Extract the [X, Y] coordinate from the center of the cell holding the provided text.  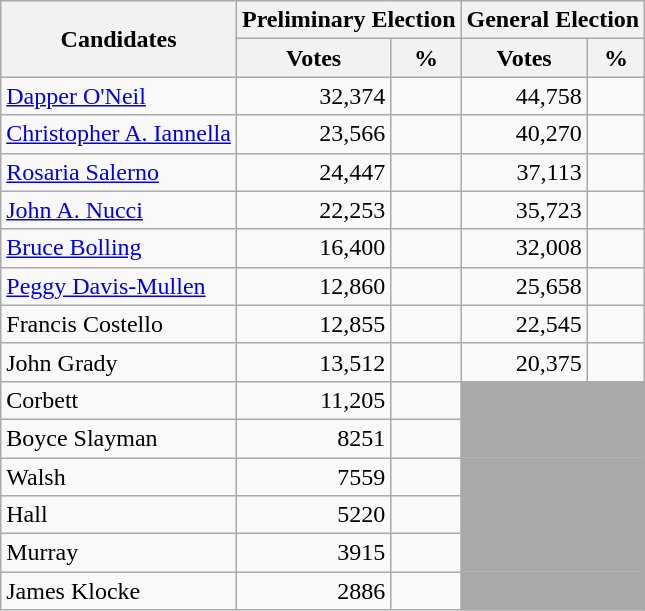
General Election [553, 20]
35,723 [524, 210]
32,374 [313, 96]
20,375 [524, 362]
22,253 [313, 210]
Murray [119, 553]
7559 [313, 477]
5220 [313, 515]
23,566 [313, 134]
Boyce Slayman [119, 438]
12,855 [313, 324]
22,545 [524, 324]
16,400 [313, 248]
Rosaria Salerno [119, 172]
Christopher A. Iannella [119, 134]
Francis Costello [119, 324]
Walsh [119, 477]
13,512 [313, 362]
8251 [313, 438]
32,008 [524, 248]
Hall [119, 515]
Dapper O'Neil [119, 96]
44,758 [524, 96]
Peggy Davis-Mullen [119, 286]
11,205 [313, 400]
James Klocke [119, 591]
Candidates [119, 39]
Bruce Bolling [119, 248]
40,270 [524, 134]
John Grady [119, 362]
3915 [313, 553]
2886 [313, 591]
24,447 [313, 172]
25,658 [524, 286]
Corbett [119, 400]
John A. Nucci [119, 210]
37,113 [524, 172]
12,860 [313, 286]
Preliminary Election [348, 20]
